Provide the (X, Y) coordinate of the cell's center where the given text is located.  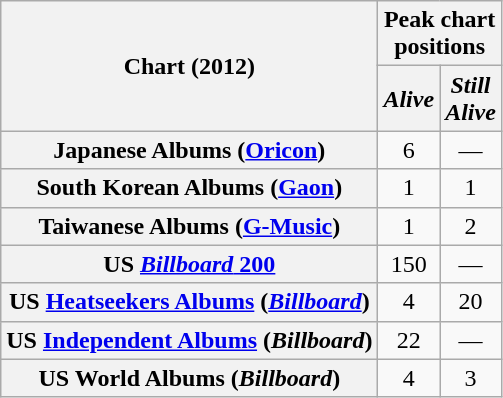
Peak chartpositions (440, 34)
2 (471, 226)
Chart (2012) (190, 66)
US Independent Albums (Billboard) (190, 340)
Alive (409, 98)
3 (471, 378)
South Korean Albums (Gaon) (190, 188)
6 (409, 150)
Taiwanese Albums (G-Music) (190, 226)
Japanese Albums (Oricon) (190, 150)
20 (471, 302)
22 (409, 340)
US Heatseekers Albums (Billboard) (190, 302)
US World Albums (Billboard) (190, 378)
StillAlive (471, 98)
150 (409, 264)
US Billboard 200 (190, 264)
